From the cell containing the given text, extract its center point as [X, Y] coordinate. 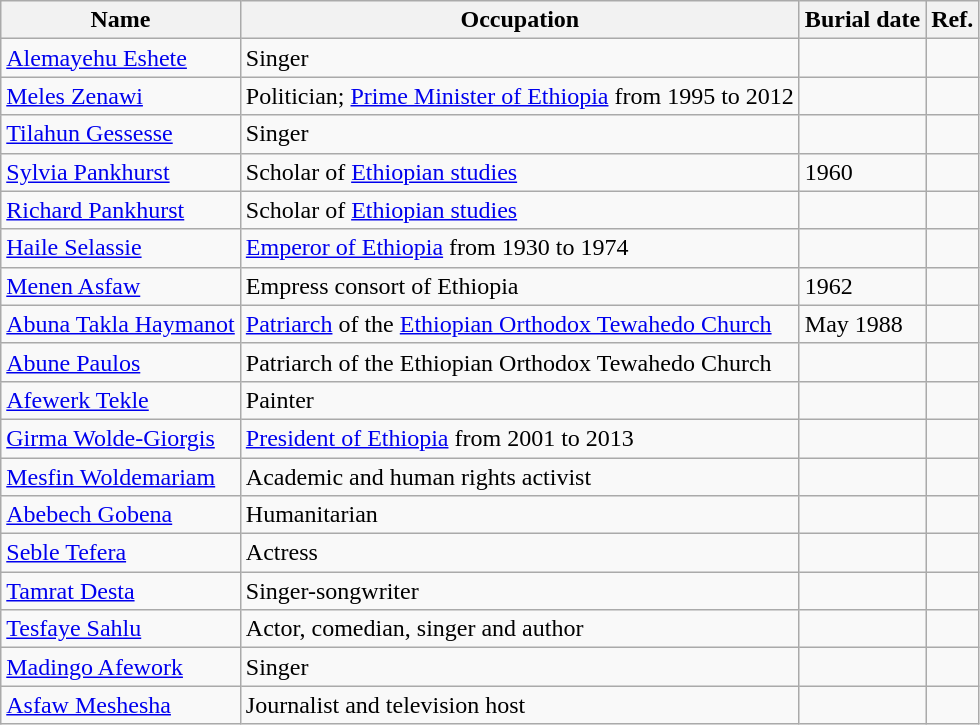
Asfaw Meshesha [121, 705]
Richard Pankhurst [121, 210]
May 1988 [862, 324]
Actress [520, 553]
Sylvia Pankhurst [121, 172]
Name [121, 20]
Tesfaye Sahlu [121, 629]
Mesfin Woldemariam [121, 477]
Occupation [520, 20]
Academic and human rights activist [520, 477]
Madingo Afework [121, 667]
Painter [520, 400]
Abune Paulos [121, 362]
Politician; Prime Minister of Ethiopia from 1995 to 2012 [520, 96]
Burial date [862, 20]
Journalist and television host [520, 705]
Humanitarian [520, 515]
1962 [862, 286]
Empress consort of Ethiopia [520, 286]
Singer-songwriter [520, 591]
Meles Zenawi [121, 96]
Emperor of Ethiopia from 1930 to 1974 [520, 248]
Haile Selassie [121, 248]
Actor, comedian, singer and author [520, 629]
Afewerk Tekle [121, 400]
Seble Tefera [121, 553]
Alemayehu Eshete [121, 58]
Abebech Gobena [121, 515]
Tilahun Gessesse [121, 134]
Abuna Takla Haymanot [121, 324]
Girma Wolde-Giorgis [121, 438]
Tamrat Desta [121, 591]
Ref. [952, 20]
President of Ethiopia from 2001 to 2013 [520, 438]
Menen Asfaw [121, 286]
1960 [862, 172]
